Capture the cell that displays the provided text and extract its [x, y] central coordinate. 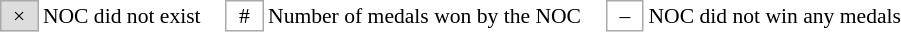
NOC did not exist [132, 16]
– [625, 16]
× [19, 16]
# [244, 16]
Number of medals won by the NOC [435, 16]
